Provide the [x, y] coordinate of the cell's center where the given text is located.  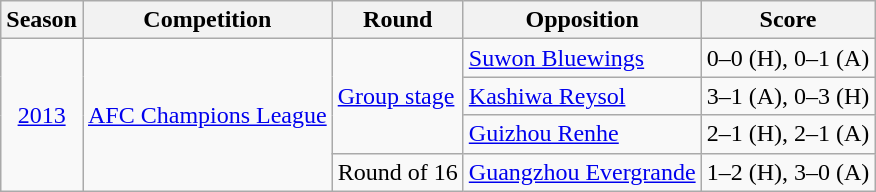
Guangzhou Evergrande [582, 172]
0–0 (H), 0–1 (A) [788, 58]
Competition [207, 20]
2–1 (H), 2–1 (A) [788, 134]
AFC Champions League [207, 115]
Group stage [398, 96]
1–2 (H), 3–0 (A) [788, 172]
Season [42, 20]
3–1 (A), 0–3 (H) [788, 96]
Round of 16 [398, 172]
Kashiwa Reysol [582, 96]
Suwon Bluewings [582, 58]
2013 [42, 115]
Opposition [582, 20]
Score [788, 20]
Guizhou Renhe [582, 134]
Round [398, 20]
